Capture the cell that displays the provided text and extract its (X, Y) central coordinate. 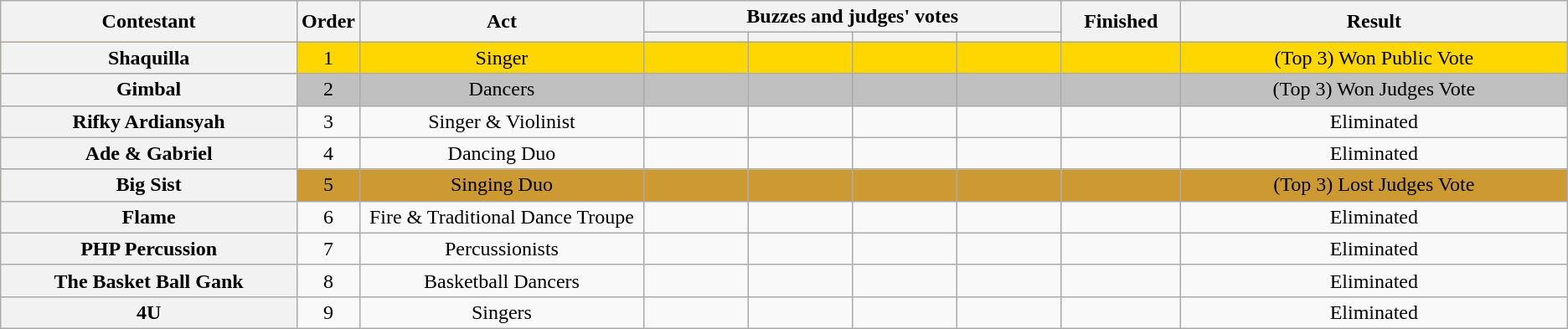
Singers (503, 312)
1 (328, 58)
5 (328, 185)
Basketball Dancers (503, 280)
Singer & Violinist (503, 121)
Singing Duo (503, 185)
3 (328, 121)
Rifky Ardiansyah (149, 121)
(Top 3) Won Public Vote (1374, 58)
Result (1374, 22)
PHP Percussion (149, 249)
Dancers (503, 90)
2 (328, 90)
Ade & Gabriel (149, 153)
4U (149, 312)
Finished (1121, 22)
Dancing Duo (503, 153)
Flame (149, 217)
Fire & Traditional Dance Troupe (503, 217)
Big Sist (149, 185)
Gimbal (149, 90)
Percussionists (503, 249)
Order (328, 22)
7 (328, 249)
The Basket Ball Gank (149, 280)
Act (503, 22)
Buzzes and judges' votes (853, 17)
Shaquilla (149, 58)
(Top 3) Won Judges Vote (1374, 90)
Contestant (149, 22)
9 (328, 312)
6 (328, 217)
4 (328, 153)
Singer (503, 58)
(Top 3) Lost Judges Vote (1374, 185)
8 (328, 280)
